Detect which cell encompasses the target text, then output its [x, y] center coordinate. 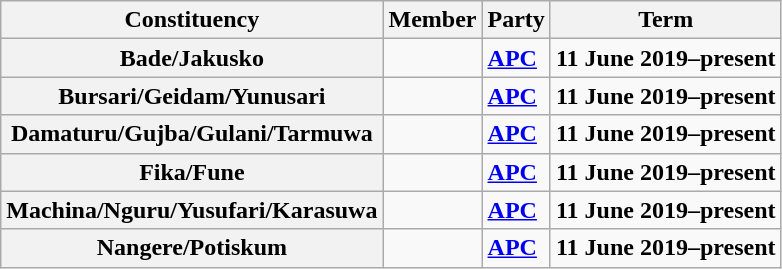
Machina/Nguru/Yusufari/Karasuwa [192, 210]
Nangere/Potiskum [192, 248]
Term [666, 20]
Fika/Fune [192, 172]
Constituency [192, 20]
Party [516, 20]
Bade/Jakusko [192, 58]
Member [432, 20]
Bursari/Geidam/Yunusari [192, 96]
Damaturu/Gujba/Gulani/Tarmuwa [192, 134]
